Find where the given text appears and provide that cell's center as [X, Y] coordinate. 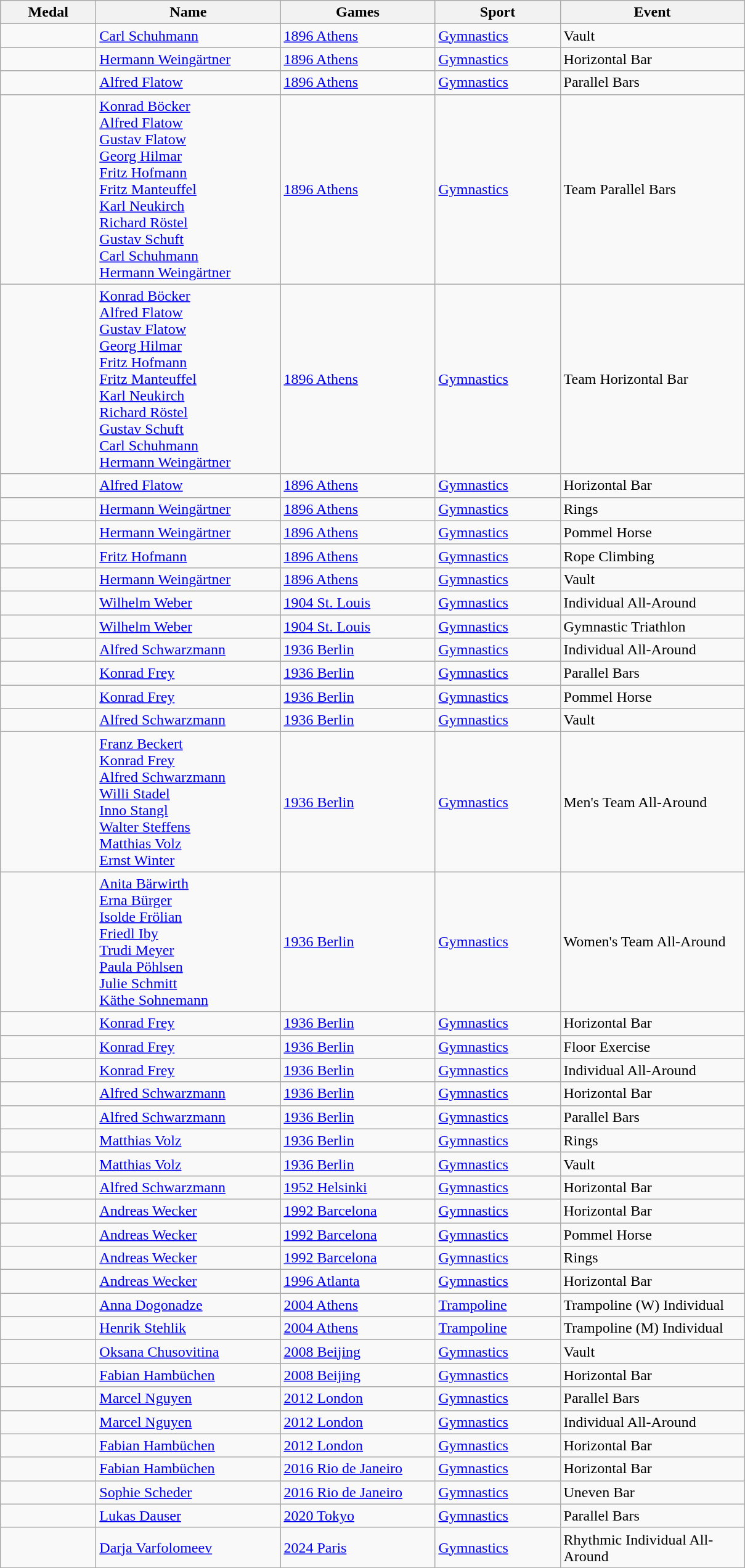
Games [357, 12]
Sophie Scheder [189, 1492]
Floor Exercise [652, 1047]
2020 Tokyo [357, 1516]
Women's Team All-Around [652, 941]
Darja Varfolomeev [189, 1548]
Henrik Stehlik [189, 1328]
Franz BeckertKonrad FreyAlfred SchwarzmannWilli StadelInno StanglWalter SteffensMatthias VolzErnst Winter [189, 802]
Uneven Bar [652, 1492]
Team Parallel Bars [652, 189]
Trampoline (W) Individual [652, 1305]
1996 Atlanta [357, 1282]
1952 Helsinki [357, 1187]
Rhythmic Individual All-Around [652, 1548]
Event [652, 12]
2024 Paris [357, 1548]
Anita BärwirthErna BürgerIsolde FrölianFriedl IbyTrudi MeyerPaula PöhlsenJulie SchmittKäthe Sohnemann [189, 941]
Name [189, 12]
Men's Team All-Around [652, 802]
Team Horizontal Bar [652, 379]
Anna Dogonadze [189, 1305]
Lukas Dauser [189, 1516]
Oksana Chusovitina [189, 1352]
Carl Schuhmann [189, 36]
Sport [498, 12]
Gymnastic Triathlon [652, 627]
Trampoline (M) Individual [652, 1328]
Medal [48, 12]
Fritz Hofmann [189, 556]
Rope Climbing [652, 556]
